Determine the [X, Y] coordinate at the center of the cell enclosing the given text.  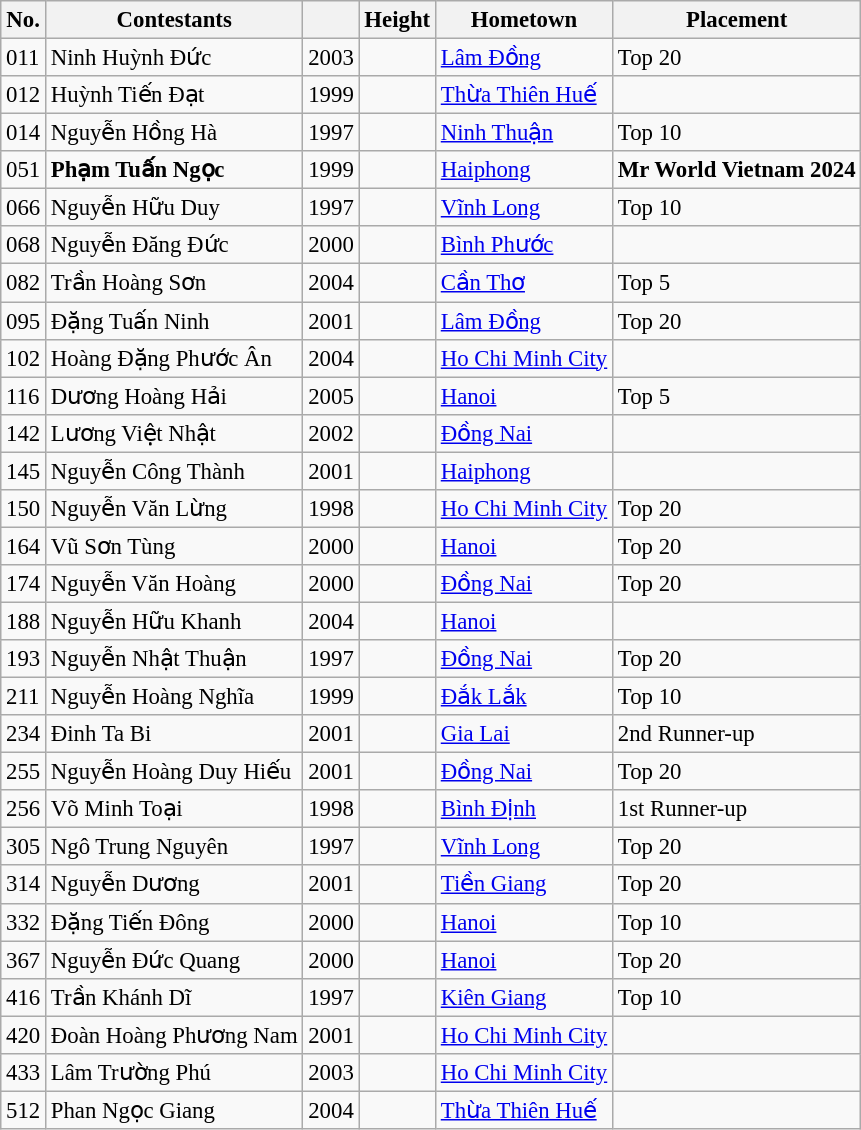
116 [24, 396]
102 [24, 358]
Đắk Lắk [524, 697]
Trần Hoàng Sơn [174, 283]
2005 [331, 396]
Tiền Giang [524, 885]
1st Runner-up [737, 809]
Đặng Tiến Đông [174, 922]
164 [24, 546]
Vũ Sơn Tùng [174, 546]
Ngô Trung Nguyên [174, 847]
No. [24, 20]
420 [24, 1035]
Đinh Ta Bi [174, 734]
Bình Phước [524, 245]
Phạm Tuấn Ngọc [174, 170]
Mr World Vietnam 2024 [737, 170]
Hometown [524, 20]
Lâm Trường Phú [174, 1073]
Hoàng Đặng Phước Ân [174, 358]
Nguyễn Hồng Hà [174, 133]
142 [24, 433]
Ninh Thuận [524, 133]
Nguyễn Hữu Duy [174, 208]
Nguyễn Văn Hoàng [174, 584]
Nguyễn Hữu Khanh [174, 621]
Ninh Huỳnh Đức [174, 58]
314 [24, 885]
2nd Runner-up [737, 734]
255 [24, 772]
082 [24, 283]
Gia Lai [524, 734]
068 [24, 245]
Nguyễn Nhật Thuận [174, 659]
Contestants [174, 20]
234 [24, 734]
174 [24, 584]
Nguyễn Hoàng Nghĩa [174, 697]
014 [24, 133]
Nguyễn Đức Quang [174, 960]
Lương Việt Nhật [174, 433]
Height [397, 20]
Trần Khánh Dĩ [174, 997]
011 [24, 58]
Placement [737, 20]
Kiên Giang [524, 997]
193 [24, 659]
2002 [331, 433]
Nguyễn Hoàng Duy Hiếu [174, 772]
095 [24, 321]
305 [24, 847]
145 [24, 471]
051 [24, 170]
Dương Hoàng Hải [174, 396]
Phan Ngọc Giang [174, 1110]
150 [24, 509]
433 [24, 1073]
Cần Thơ [524, 283]
Đoàn Hoàng Phương Nam [174, 1035]
Nguyễn Dương [174, 885]
188 [24, 621]
332 [24, 922]
012 [24, 95]
Nguyễn Công Thành [174, 471]
211 [24, 697]
367 [24, 960]
Huỳnh Tiến Đạt [174, 95]
256 [24, 809]
512 [24, 1110]
066 [24, 208]
Võ Minh Toại [174, 809]
416 [24, 997]
Bình Định [524, 809]
Đặng Tuấn Ninh [174, 321]
Nguyễn Đăng Đức [174, 245]
Nguyễn Văn Lừng [174, 509]
